For the text-containing cell, return its midpoint in [x, y] coordinate format. 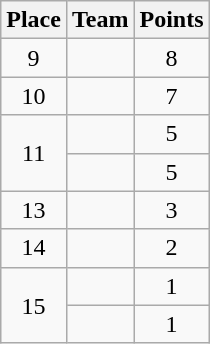
Points [172, 20]
14 [34, 248]
13 [34, 210]
11 [34, 153]
Team [100, 20]
10 [34, 96]
9 [34, 58]
3 [172, 210]
15 [34, 305]
Place [34, 20]
8 [172, 58]
2 [172, 248]
7 [172, 96]
